Capture the cell that displays the provided text and extract its (x, y) central coordinate. 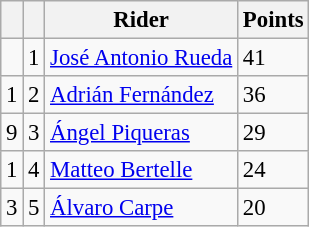
Rider (142, 20)
Matteo Bertelle (142, 170)
29 (274, 133)
Álvaro Carpe (142, 208)
20 (274, 208)
José Antonio Rueda (142, 58)
24 (274, 170)
41 (274, 58)
5 (34, 208)
4 (34, 170)
Points (274, 20)
36 (274, 95)
Adrián Fernández (142, 95)
9 (12, 133)
2 (34, 95)
Ángel Piqueras (142, 133)
